Return the [x, y] coordinate for the center point of the cell that contains the specified text.  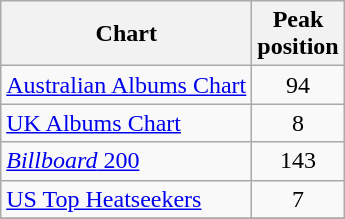
7 [298, 199]
Billboard 200 [126, 161]
8 [298, 123]
Chart [126, 34]
94 [298, 85]
Australian Albums Chart [126, 85]
Peakposition [298, 34]
UK Albums Chart [126, 123]
143 [298, 161]
US Top Heatseekers [126, 199]
